From the cell containing the given text, extract its center point as [x, y] coordinate. 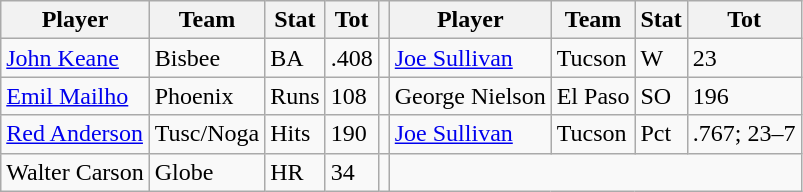
Red Anderson [75, 134]
John Keane [75, 58]
BA [295, 58]
SO [661, 96]
Emil Mailho [75, 96]
23 [744, 58]
108 [352, 96]
190 [352, 134]
Hits [295, 134]
Runs [295, 96]
Globe [207, 172]
.408 [352, 58]
El Paso [593, 96]
Bisbee [207, 58]
George Nielson [470, 96]
Pct [661, 134]
Walter Carson [75, 172]
W [661, 58]
Phoenix [207, 96]
34 [352, 172]
Tusc/Noga [207, 134]
HR [295, 172]
.767; 23–7 [744, 134]
196 [744, 96]
